Return the [x, y] coordinate for the center point of the cell that contains the specified text.  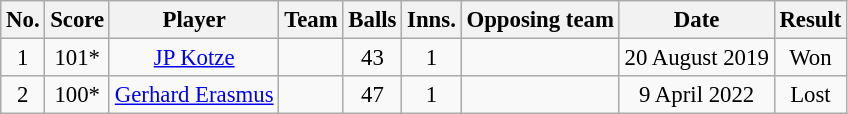
9 April 2022 [696, 95]
Gerhard Erasmus [194, 95]
Date [696, 20]
Team [311, 20]
Score [78, 20]
Inns. [432, 20]
Result [810, 20]
43 [372, 58]
20 August 2019 [696, 58]
Won [810, 58]
Player [194, 20]
101* [78, 58]
100* [78, 95]
Opposing team [540, 20]
JP Kotze [194, 58]
2 [23, 95]
Lost [810, 95]
Balls [372, 20]
No. [23, 20]
47 [372, 95]
